Provide the [X, Y] coordinate of the cell's center where the given text is located.  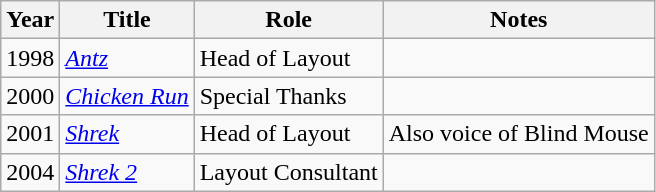
1998 [30, 58]
Chicken Run [127, 96]
Antz [127, 58]
Notes [518, 20]
Year [30, 20]
2004 [30, 172]
Shrek 2 [127, 172]
Layout Consultant [288, 172]
Special Thanks [288, 96]
Title [127, 20]
Also voice of Blind Mouse [518, 134]
Role [288, 20]
2001 [30, 134]
2000 [30, 96]
Shrek [127, 134]
